Pinpoint the cell where the given text exists, returning its (x, y) midpoint coordinate. 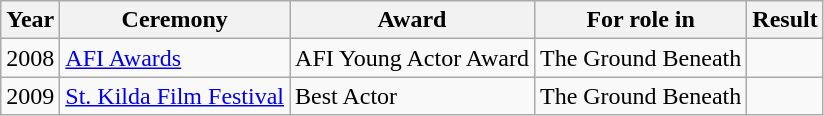
For role in (640, 20)
AFI Young Actor Award (412, 58)
Ceremony (175, 20)
2009 (30, 96)
Award (412, 20)
AFI Awards (175, 58)
Best Actor (412, 96)
St. Kilda Film Festival (175, 96)
Year (30, 20)
Result (785, 20)
2008 (30, 58)
